Capture the cell that displays the provided text and extract its [X, Y] central coordinate. 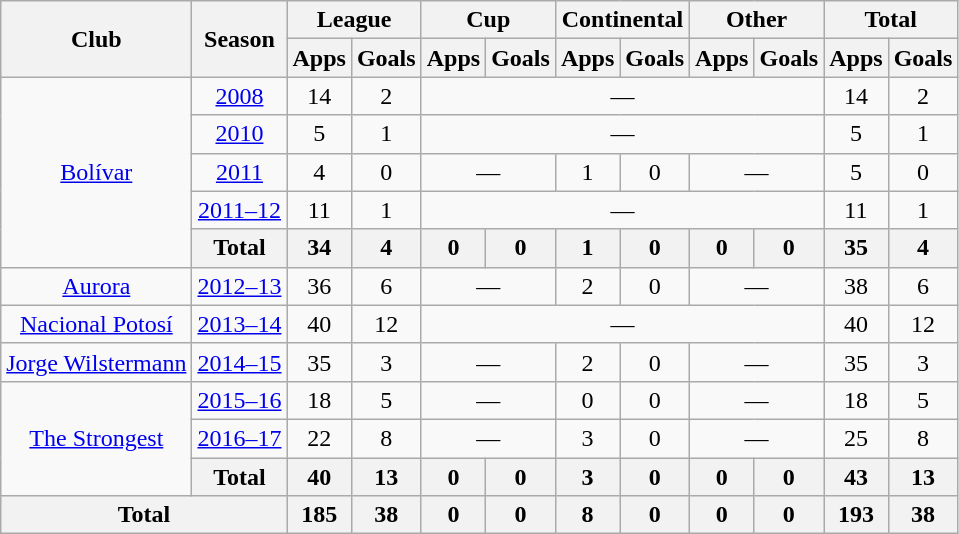
Club [96, 39]
2014–15 [240, 362]
2011–12 [240, 210]
2013–14 [240, 324]
Nacional Potosí [96, 324]
League [354, 20]
2011 [240, 172]
34 [319, 248]
2016–17 [240, 438]
22 [319, 438]
2015–16 [240, 400]
Jorge Wilstermann [96, 362]
Other [757, 20]
43 [856, 477]
2010 [240, 134]
Cup [488, 20]
36 [319, 286]
Aurora [96, 286]
185 [319, 515]
Continental [622, 20]
193 [856, 515]
25 [856, 438]
Season [240, 39]
2008 [240, 96]
The Strongest [96, 438]
2012–13 [240, 286]
Bolívar [96, 172]
